Locate the cell with the specified text and output its (X, Y) center coordinate. 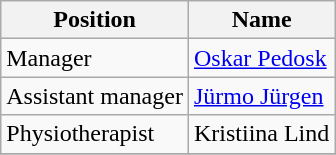
Assistant manager (95, 96)
Position (95, 20)
Name (261, 20)
Oskar Pedosk (261, 58)
Physiotherapist (95, 134)
Jürmo Jürgen (261, 96)
Manager (95, 58)
Kristiina Lind (261, 134)
